Identify which cell holds the provided text, then report its [X, Y] central coordinate. 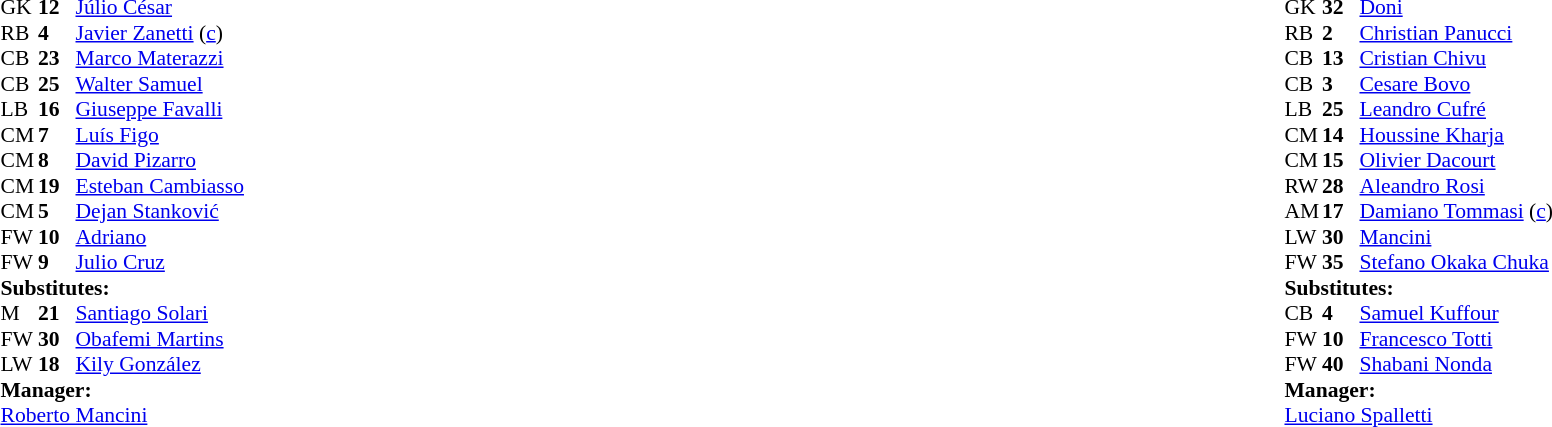
Walter Samuel [160, 84]
David Pizarro [160, 161]
Santiago Solari [160, 313]
Julio Cruz [160, 263]
Adriano [160, 237]
Luís Figo [160, 135]
17 [1341, 211]
Dejan Stanković [160, 211]
15 [1341, 161]
19 [57, 186]
Kily González [160, 365]
AM [1303, 211]
Giuseppe Favalli [160, 109]
21 [57, 313]
Substitutes: [122, 288]
7 [57, 135]
35 [1341, 263]
Manager: [122, 390]
40 [1341, 365]
16 [57, 109]
2 [1341, 33]
M [19, 313]
Marco Materazzi [160, 59]
14 [1341, 135]
18 [57, 365]
8 [57, 161]
Esteban Cambiasso [160, 186]
23 [57, 59]
3 [1341, 84]
5 [57, 211]
Obafemi Martins [160, 339]
13 [1341, 59]
9 [57, 263]
28 [1341, 186]
RW [1303, 186]
Javier Zanetti (c) [160, 33]
